Provide the [x, y] coordinate of the cell's center where the given text is located.  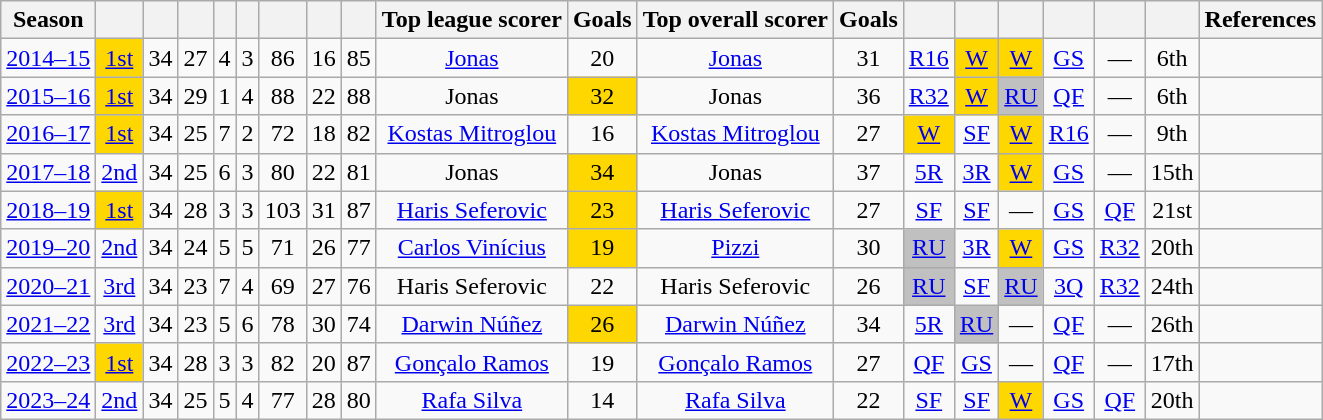
3Q [1068, 286]
2022–23 [48, 362]
18 [324, 134]
9th [1172, 134]
78 [282, 324]
2016–17 [48, 134]
86 [282, 58]
2017–18 [48, 172]
14 [602, 400]
2 [248, 134]
24 [196, 248]
1 [224, 96]
37 [869, 172]
Top overall scorer [735, 20]
Top league scorer [472, 20]
Pizzi [735, 248]
2014–15 [48, 58]
26th [1172, 324]
2018–19 [48, 210]
15th [1172, 172]
Season [48, 20]
29 [196, 96]
74 [358, 324]
36 [869, 96]
2023–24 [48, 400]
76 [358, 286]
71 [282, 248]
2021–22 [48, 324]
21st [1172, 210]
References [1260, 20]
32 [602, 96]
Carlos Vinícius [472, 248]
85 [358, 58]
17th [1172, 362]
2020–21 [48, 286]
72 [282, 134]
24th [1172, 286]
103 [282, 210]
69 [282, 286]
81 [358, 172]
2015–16 [48, 96]
2019–20 [48, 248]
